From the cell containing the given text, extract its center point as (X, Y) coordinate. 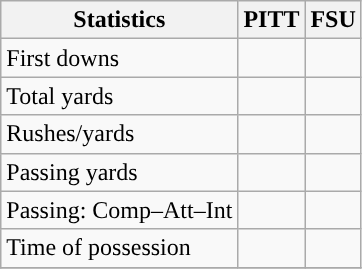
First downs (120, 58)
Statistics (120, 20)
Passing: Comp–Att–Int (120, 210)
PITT (272, 20)
Passing yards (120, 172)
Total yards (120, 96)
FSU (333, 20)
Time of possession (120, 248)
Rushes/yards (120, 134)
